For the text-containing cell, return its midpoint in [X, Y] coordinate format. 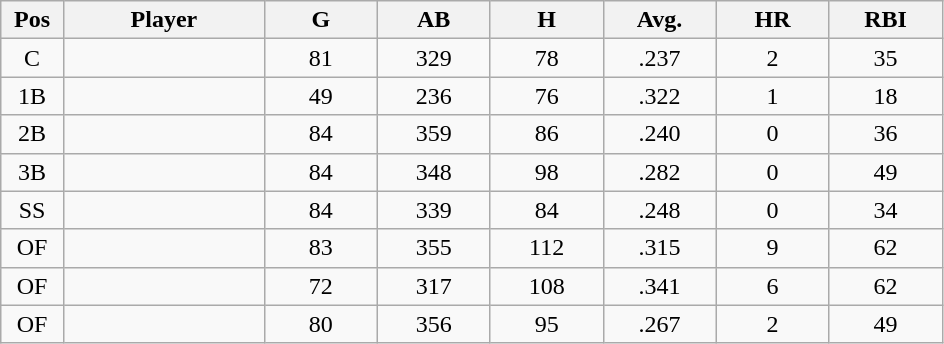
98 [546, 172]
1B [32, 96]
80 [320, 324]
9 [772, 248]
G [320, 20]
1 [772, 96]
3B [32, 172]
356 [434, 324]
108 [546, 286]
78 [546, 58]
317 [434, 286]
355 [434, 248]
83 [320, 248]
35 [886, 58]
72 [320, 286]
86 [546, 134]
2B [32, 134]
112 [546, 248]
Avg. [660, 20]
.248 [660, 210]
81 [320, 58]
C [32, 58]
HR [772, 20]
Pos [32, 20]
34 [886, 210]
76 [546, 96]
6 [772, 286]
339 [434, 210]
.237 [660, 58]
H [546, 20]
36 [886, 134]
.282 [660, 172]
.267 [660, 324]
SS [32, 210]
.322 [660, 96]
18 [886, 96]
359 [434, 134]
Player [164, 20]
AB [434, 20]
.240 [660, 134]
.315 [660, 248]
.341 [660, 286]
329 [434, 58]
236 [434, 96]
95 [546, 324]
348 [434, 172]
RBI [886, 20]
